Find where the given text appears and provide that cell's center as (X, Y) coordinate. 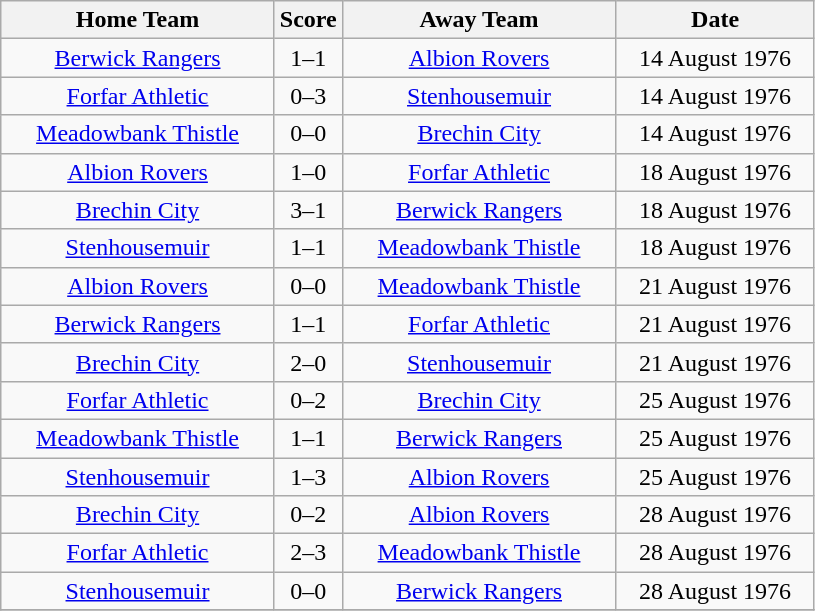
2–3 (308, 553)
Date (716, 20)
2–0 (308, 362)
Score (308, 20)
0–3 (308, 96)
1–0 (308, 172)
Home Team (138, 20)
1–3 (308, 477)
3–1 (308, 210)
Away Team (479, 20)
